Return the (x, y) coordinate for the center point of the cell that contains the specified text.  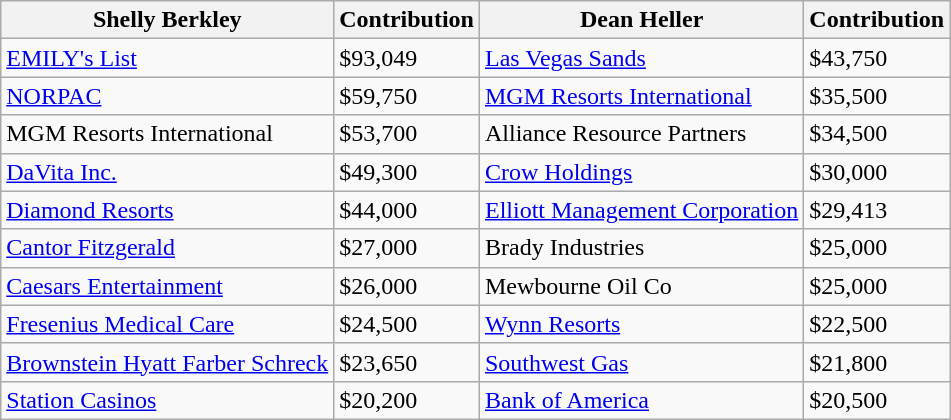
Cantor Fitzgerald (168, 248)
Bank of America (641, 400)
DaVita Inc. (168, 172)
$43,750 (877, 58)
$24,500 (407, 324)
$29,413 (877, 210)
Diamond Resorts (168, 210)
Brownstein Hyatt Farber Schreck (168, 362)
$27,000 (407, 248)
$35,500 (877, 96)
Elliott Management Corporation (641, 210)
$53,700 (407, 134)
Crow Holdings (641, 172)
$59,750 (407, 96)
Las Vegas Sands (641, 58)
$30,000 (877, 172)
$49,300 (407, 172)
Mewbourne Oil Co (641, 286)
$23,650 (407, 362)
Fresenius Medical Care (168, 324)
Station Casinos (168, 400)
Dean Heller (641, 20)
$21,800 (877, 362)
$26,000 (407, 286)
NORPAC (168, 96)
EMILY's List (168, 58)
$22,500 (877, 324)
Caesars Entertainment (168, 286)
$20,500 (877, 400)
$44,000 (407, 210)
Southwest Gas (641, 362)
Wynn Resorts (641, 324)
$93,049 (407, 58)
$34,500 (877, 134)
Brady Industries (641, 248)
Shelly Berkley (168, 20)
Alliance Resource Partners (641, 134)
$20,200 (407, 400)
